From the cell containing the given text, extract its center point as [x, y] coordinate. 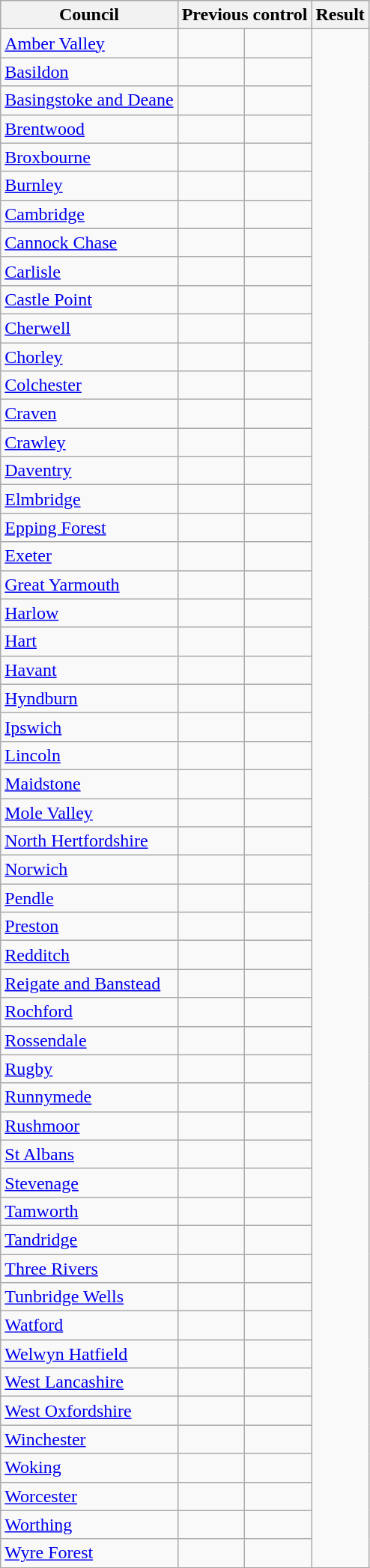
Stevenage [89, 1183]
Rugby [89, 1069]
Tunbridge Wells [89, 1297]
Burnley [89, 186]
Tandridge [89, 1239]
Three Rivers [89, 1269]
Pendle [89, 898]
Hart [89, 641]
Hyndburn [89, 698]
Maidstone [89, 784]
Previous control [244, 15]
Worthing [89, 1525]
Chorley [89, 357]
Craven [89, 414]
Basildon [89, 72]
Cherwell [89, 328]
Harlow [89, 613]
Winchester [89, 1439]
Runnymede [89, 1097]
Elmbridge [89, 499]
Worcester [89, 1496]
St Albans [89, 1154]
Basingstoke and Deane [89, 100]
Watford [89, 1326]
Brentwood [89, 129]
Havant [89, 670]
West Oxfordshire [89, 1411]
West Lancashire [89, 1382]
Norwich [89, 870]
Woking [89, 1468]
Castle Point [89, 299]
Welwyn Hatfield [89, 1354]
Great Yarmouth [89, 585]
Mole Valley [89, 812]
Crawley [89, 442]
Lincoln [89, 755]
Rochford [89, 1012]
Epping Forest [89, 528]
Colchester [89, 385]
Result [340, 15]
Rossendale [89, 1040]
Rushmoor [89, 1126]
Reigate and Banstead [89, 983]
Ipswich [89, 727]
Exeter [89, 556]
Council [89, 15]
Daventry [89, 471]
Preston [89, 927]
Carlisle [89, 271]
North Hertfordshire [89, 841]
Cambridge [89, 214]
Cannock Chase [89, 242]
Tamworth [89, 1211]
Wyre Forest [89, 1553]
Broxbourne [89, 157]
Redditch [89, 955]
Amber Valley [89, 43]
